Return [x, y] of the center of cell containing provided text 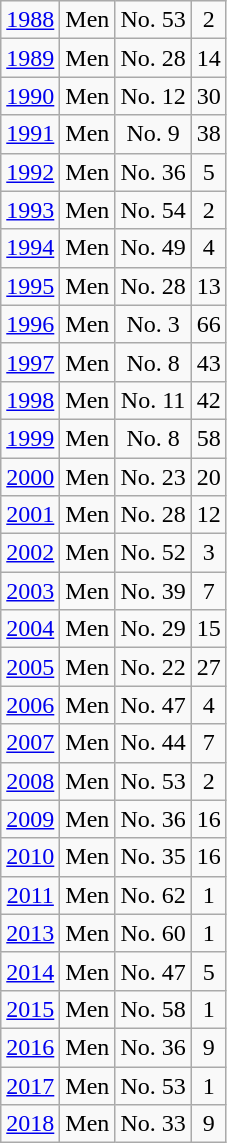
58 [208, 438]
2009 [30, 819]
43 [208, 362]
38 [208, 134]
1994 [30, 248]
42 [208, 400]
2010 [30, 857]
14 [208, 58]
2011 [30, 895]
1993 [30, 210]
30 [208, 96]
No. 29 [153, 629]
No. 33 [153, 1124]
1996 [30, 324]
2013 [30, 933]
2008 [30, 781]
No. 9 [153, 134]
2000 [30, 477]
No. 60 [153, 933]
2015 [30, 1009]
2016 [30, 1047]
No. 12 [153, 96]
1995 [30, 286]
1992 [30, 172]
2014 [30, 971]
3 [208, 553]
1989 [30, 58]
1998 [30, 400]
12 [208, 515]
13 [208, 286]
No. 35 [153, 857]
No. 3 [153, 324]
1991 [30, 134]
2018 [30, 1124]
No. 22 [153, 667]
2017 [30, 1085]
2001 [30, 515]
No. 58 [153, 1009]
20 [208, 477]
1988 [30, 20]
2004 [30, 629]
No. 52 [153, 553]
2005 [30, 667]
No. 62 [153, 895]
2002 [30, 553]
No. 44 [153, 743]
1997 [30, 362]
15 [208, 629]
No. 54 [153, 210]
No. 39 [153, 591]
No. 11 [153, 400]
2007 [30, 743]
66 [208, 324]
27 [208, 667]
2006 [30, 705]
2003 [30, 591]
No. 49 [153, 248]
1990 [30, 96]
1999 [30, 438]
No. 23 [153, 477]
